Scan for the cell matching the given text and deliver its [X, Y] coordinate at center. 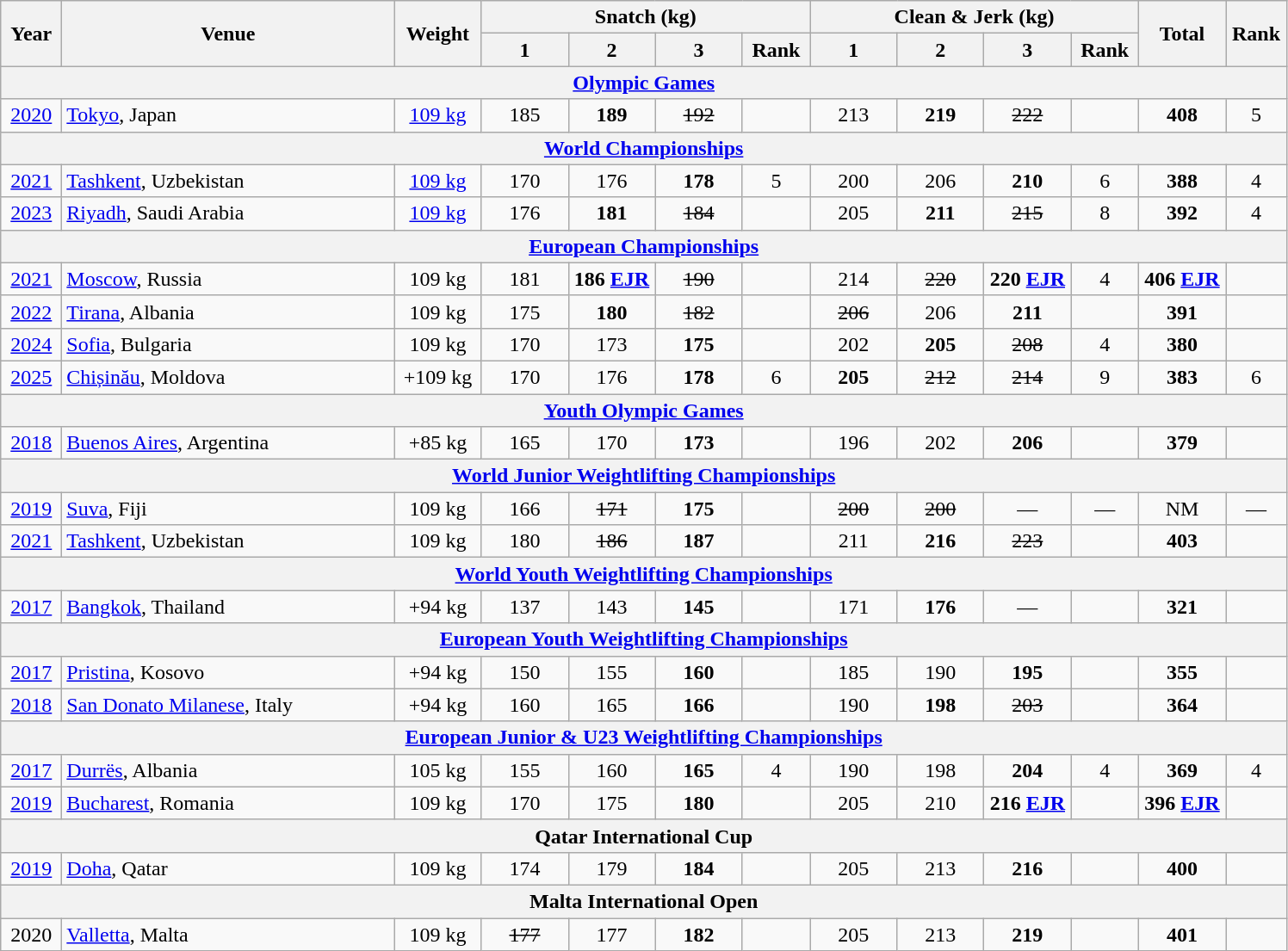
9 [1105, 377]
Tirana, Albania [228, 312]
Buenos Aires, Argentina [228, 443]
403 [1181, 541]
212 [940, 377]
192 [699, 115]
+85 kg [437, 443]
401 [1181, 934]
215 [1028, 213]
406 EJR [1181, 279]
Olympic Games [644, 83]
Total [1181, 34]
World Junior Weightlifting Championships [644, 476]
408 [1181, 115]
105 kg [437, 770]
364 [1181, 705]
208 [1028, 344]
369 [1181, 770]
396 EJR [1181, 803]
220 [940, 279]
380 [1181, 344]
355 [1181, 672]
388 [1181, 181]
8 [1105, 213]
Sofia, Bulgaria [228, 344]
Clean & Jerk (kg) [975, 17]
European Junior & U23 Weightlifting Championships [644, 738]
Qatar International Cup [644, 836]
196 [854, 443]
195 [1028, 672]
Malta International Open [644, 901]
143 [611, 607]
186 EJR [611, 279]
Year [31, 34]
321 [1181, 607]
NM [1181, 509]
Venue [228, 34]
391 [1181, 312]
Bucharest, Romania [228, 803]
Durrës, Albania [228, 770]
Tokyo, Japan [228, 115]
383 [1181, 377]
Pristina, Kosovo [228, 672]
European Youth Weightlifting Championships [644, 639]
150 [525, 672]
187 [699, 541]
2025 [31, 377]
Suva, Fiji [228, 509]
2024 [31, 344]
392 [1181, 213]
216 EJR [1028, 803]
145 [699, 607]
137 [525, 607]
400 [1181, 868]
179 [611, 868]
223 [1028, 541]
World Youth Weightlifting Championships [644, 574]
Moscow, Russia [228, 279]
+109 kg [437, 377]
Weight [437, 34]
189 [611, 115]
2023 [31, 213]
Doha, Qatar [228, 868]
2022 [31, 312]
Chișinău, Moldova [228, 377]
Valletta, Malta [228, 934]
Bangkok, Thailand [228, 607]
Youth Olympic Games [644, 411]
Riyadh, Saudi Arabia [228, 213]
Snatch (kg) [646, 17]
203 [1028, 705]
379 [1181, 443]
222 [1028, 115]
204 [1028, 770]
World Championships [644, 148]
220 EJR [1028, 279]
174 [525, 868]
San Donato Milanese, Italy [228, 705]
European Championships [644, 246]
186 [611, 541]
